For the text-containing cell, return its midpoint in [x, y] coordinate format. 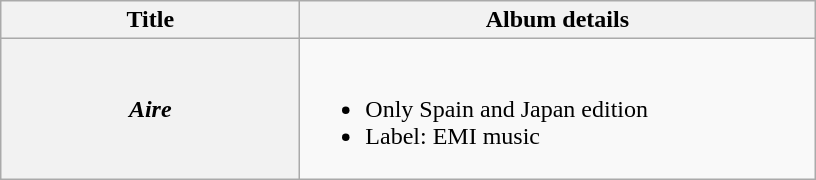
Only Spain and Japan editionLabel: EMI music [558, 109]
Title [150, 20]
Aire [150, 109]
Album details [558, 20]
